Find where the given text appears and provide that cell's center as (X, Y) coordinate. 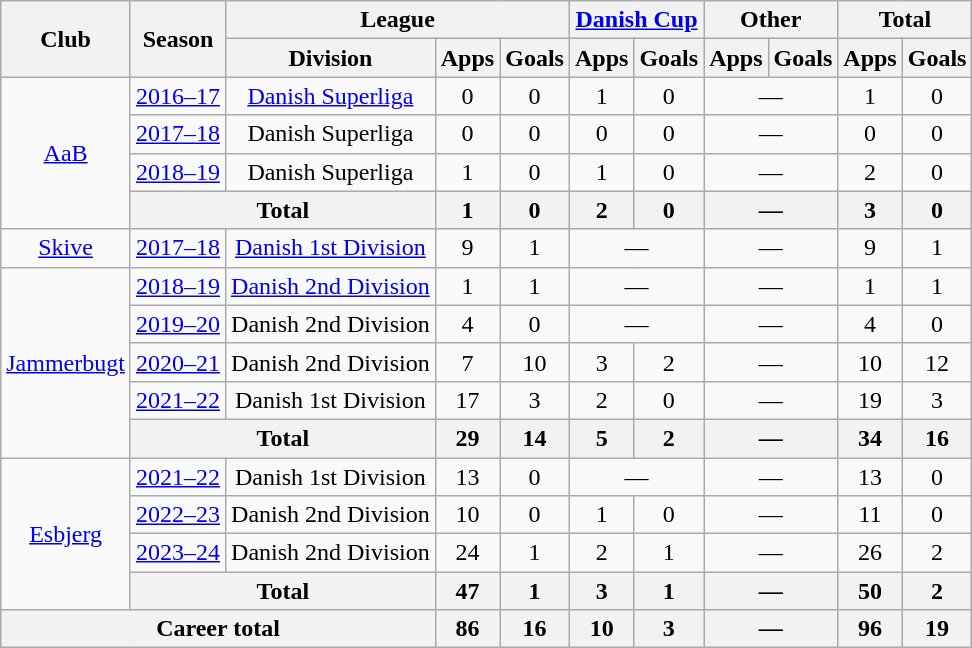
50 (870, 591)
Division (331, 58)
34 (870, 438)
96 (870, 629)
AaB (66, 153)
86 (467, 629)
24 (467, 553)
Esbjerg (66, 534)
Jammerbugt (66, 362)
League (398, 20)
26 (870, 553)
Season (178, 39)
Danish Cup (636, 20)
Other (771, 20)
Club (66, 39)
5 (601, 438)
12 (937, 362)
2020–21 (178, 362)
Career total (218, 629)
Skive (66, 248)
14 (535, 438)
29 (467, 438)
2016–17 (178, 96)
2019–20 (178, 324)
2023–24 (178, 553)
7 (467, 362)
47 (467, 591)
2022–23 (178, 515)
17 (467, 400)
11 (870, 515)
